Return the (x, y) coordinate for the center point of the cell that contains the specified text.  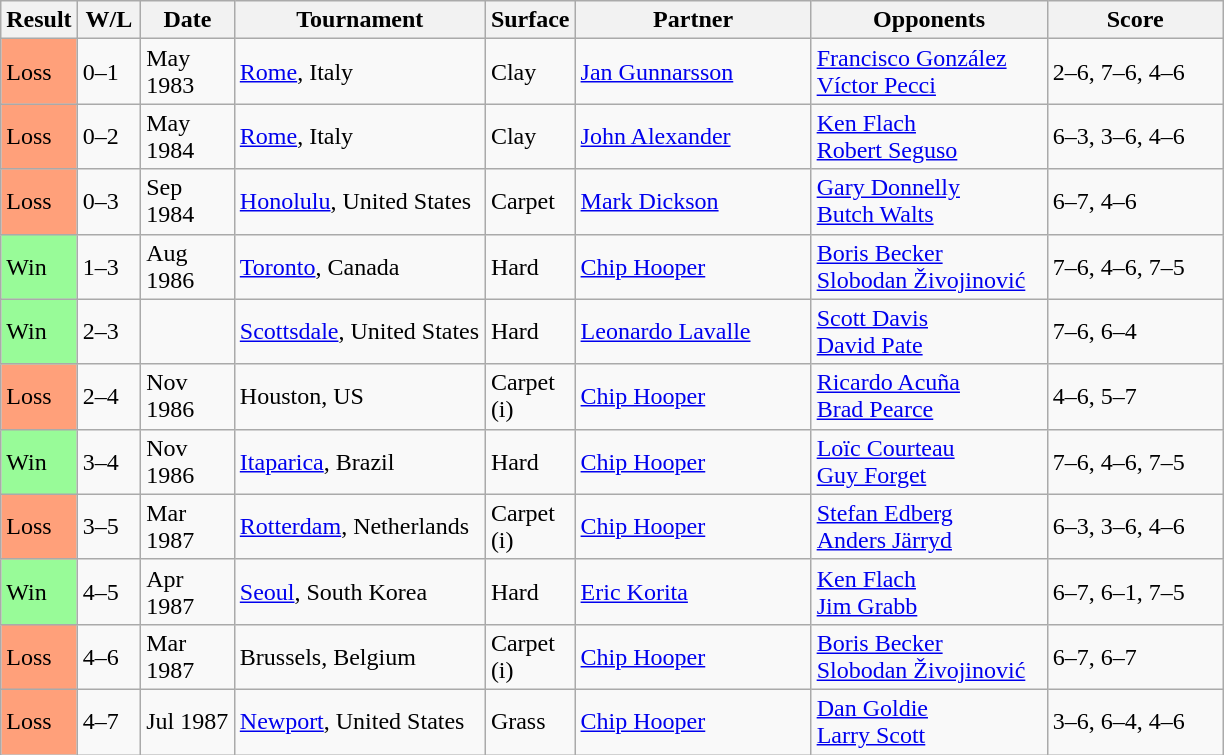
Result (39, 20)
Stefan Edberg Anders Järryd (929, 526)
Score (1135, 20)
Aug 1986 (188, 266)
1–3 (109, 266)
Eric Korita (693, 592)
Itaparica, Brazil (360, 462)
Tournament (360, 20)
Francisco González Víctor Pecci (929, 72)
Scott Davis David Pate (929, 332)
Date (188, 20)
Brussels, Belgium (360, 656)
John Alexander (693, 136)
4–6 (109, 656)
7–6, 6–4 (1135, 332)
Jul 1987 (188, 722)
2–4 (109, 396)
Grass (530, 722)
3–5 (109, 526)
3–6, 6–4, 4–6 (1135, 722)
May 1983 (188, 72)
Newport, United States (360, 722)
Gary Donnelly Butch Walts (929, 202)
0–1 (109, 72)
May 1984 (188, 136)
Sep 1984 (188, 202)
4–5 (109, 592)
6–7, 6–7 (1135, 656)
Carpet (530, 202)
Toronto, Canada (360, 266)
Opponents (929, 20)
Ken Flach Jim Grabb (929, 592)
Jan Gunnarsson (693, 72)
Leonardo Lavalle (693, 332)
Honolulu, United States (360, 202)
3–4 (109, 462)
Mark Dickson (693, 202)
0–3 (109, 202)
Apr 1987 (188, 592)
0–2 (109, 136)
6–7, 6–1, 7–5 (1135, 592)
Partner (693, 20)
Seoul, South Korea (360, 592)
Loïc Courteau Guy Forget (929, 462)
Scottsdale, United States (360, 332)
Ricardo Acuña Brad Pearce (929, 396)
W/L (109, 20)
Houston, US (360, 396)
Ken Flach Robert Seguso (929, 136)
4–6, 5–7 (1135, 396)
Surface (530, 20)
Dan Goldie Larry Scott (929, 722)
6–7, 4–6 (1135, 202)
4–7 (109, 722)
2–3 (109, 332)
2–6, 7–6, 4–6 (1135, 72)
Rotterdam, Netherlands (360, 526)
